From the cell containing the given text, extract its center point as (x, y) coordinate. 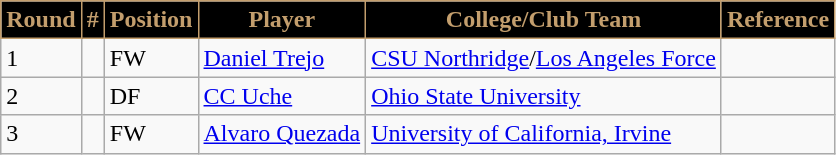
CC Uche (282, 96)
Reference (778, 20)
Round (41, 20)
College/Club Team (544, 20)
3 (41, 134)
CSU Northridge/Los Angeles Force (544, 58)
DF (151, 96)
2 (41, 96)
Alvaro Quezada (282, 134)
University of California, Irvine (544, 134)
Ohio State University (544, 96)
1 (41, 58)
Player (282, 20)
# (92, 20)
Position (151, 20)
Daniel Trejo (282, 58)
